Pinpoint the cell where the given text exists, returning its (X, Y) midpoint coordinate. 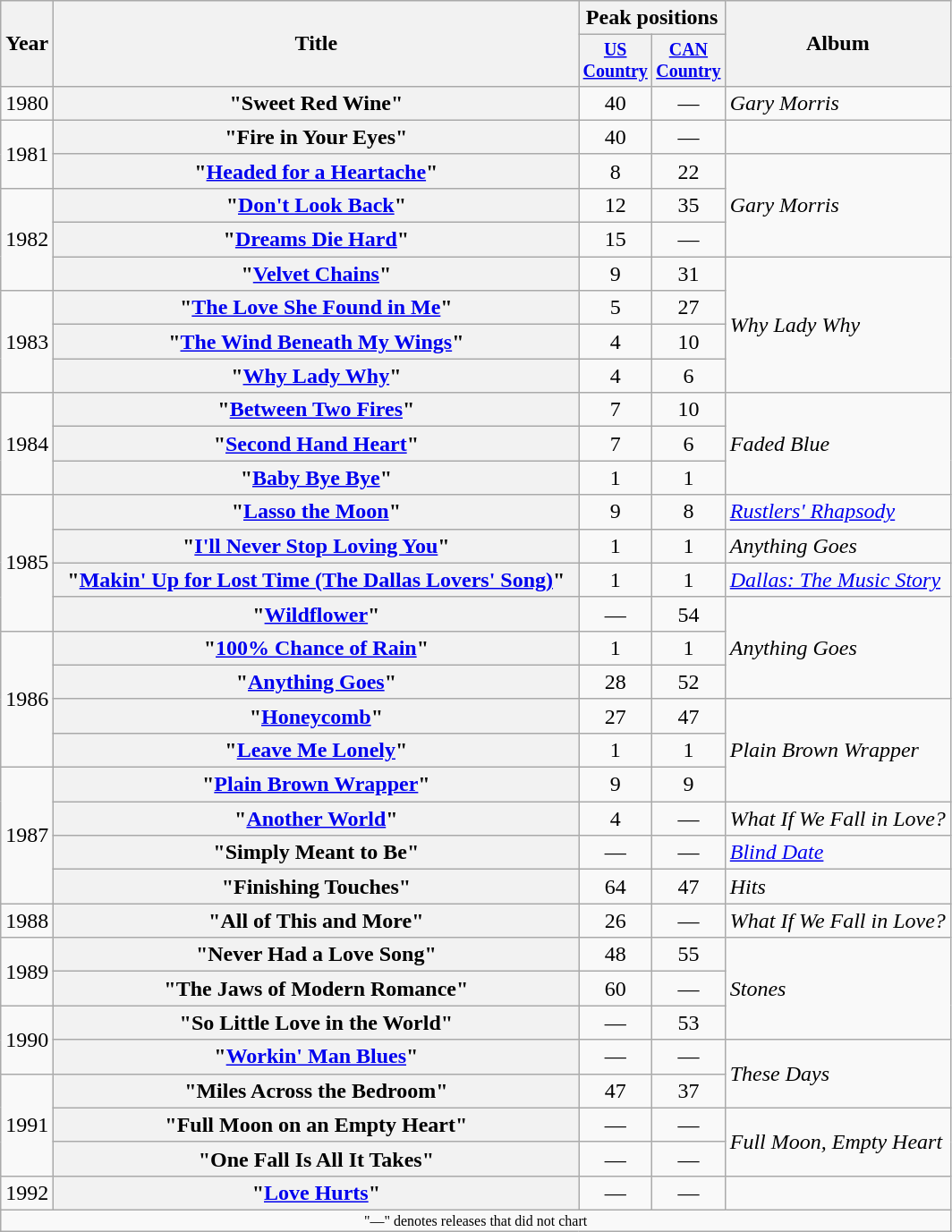
"Sweet Red Wine" (317, 103)
"Fire in Your Eyes" (317, 137)
"Simply Meant to Be" (317, 853)
54 (689, 614)
"Why Lady Why" (317, 376)
1992 (27, 1193)
"The Wind Beneath My Wings" (317, 342)
"Another World" (317, 819)
1984 (27, 444)
"Dreams Die Hard" (317, 240)
26 (616, 921)
1980 (27, 103)
35 (689, 205)
Year (27, 44)
Dallas: The Music Story (837, 580)
5 (616, 308)
"The Jaws of Modern Romance" (317, 989)
Why Lady Why (837, 325)
Full Moon, Empty Heart (837, 1142)
Peak positions (651, 18)
55 (689, 955)
Rustlers' Rhapsody (837, 512)
1981 (27, 154)
1989 (27, 972)
1991 (27, 1125)
Album (837, 44)
US Country (616, 61)
"Anything Goes" (317, 682)
"Full Moon on an Empty Heart" (317, 1125)
These Days (837, 1074)
53 (689, 1023)
60 (616, 989)
"Miles Across the Bedroom" (317, 1091)
Stones (837, 989)
"—" denotes releases that did not chart (476, 1220)
28 (616, 682)
31 (689, 274)
"All of This and More" (317, 921)
"Makin' Up for Lost Time (The Dallas Lovers' Song)" (317, 580)
CAN Country (689, 61)
64 (616, 887)
1987 (27, 836)
"Don't Look Back" (317, 205)
"Second Hand Heart" (317, 444)
1985 (27, 563)
12 (616, 205)
37 (689, 1091)
48 (616, 955)
22 (689, 171)
1986 (27, 699)
Blind Date (837, 853)
"Finishing Touches" (317, 887)
1990 (27, 1040)
"Headed for a Heartache" (317, 171)
"One Fall Is All It Takes" (317, 1159)
1983 (27, 342)
Hits (837, 887)
52 (689, 682)
1982 (27, 239)
Plain Brown Wrapper (837, 750)
"Velvet Chains" (317, 274)
Faded Blue (837, 444)
"Lasso the Moon" (317, 512)
"Leave Me Lonely" (317, 750)
"Baby Bye Bye" (317, 478)
"Never Had a Love Song" (317, 955)
Title (317, 44)
"100% Chance of Rain" (317, 648)
"Wildflower" (317, 614)
"Workin' Man Blues" (317, 1057)
"Between Two Fires" (317, 410)
"So Little Love in the World" (317, 1023)
"I'll Never Stop Loving You" (317, 546)
"Honeycomb" (317, 716)
"Love Hurts" (317, 1193)
1988 (27, 921)
15 (616, 240)
"Plain Brown Wrapper" (317, 785)
"The Love She Found in Me" (317, 308)
